Extract the (X, Y) coordinate from the center of the cell holding the provided text.  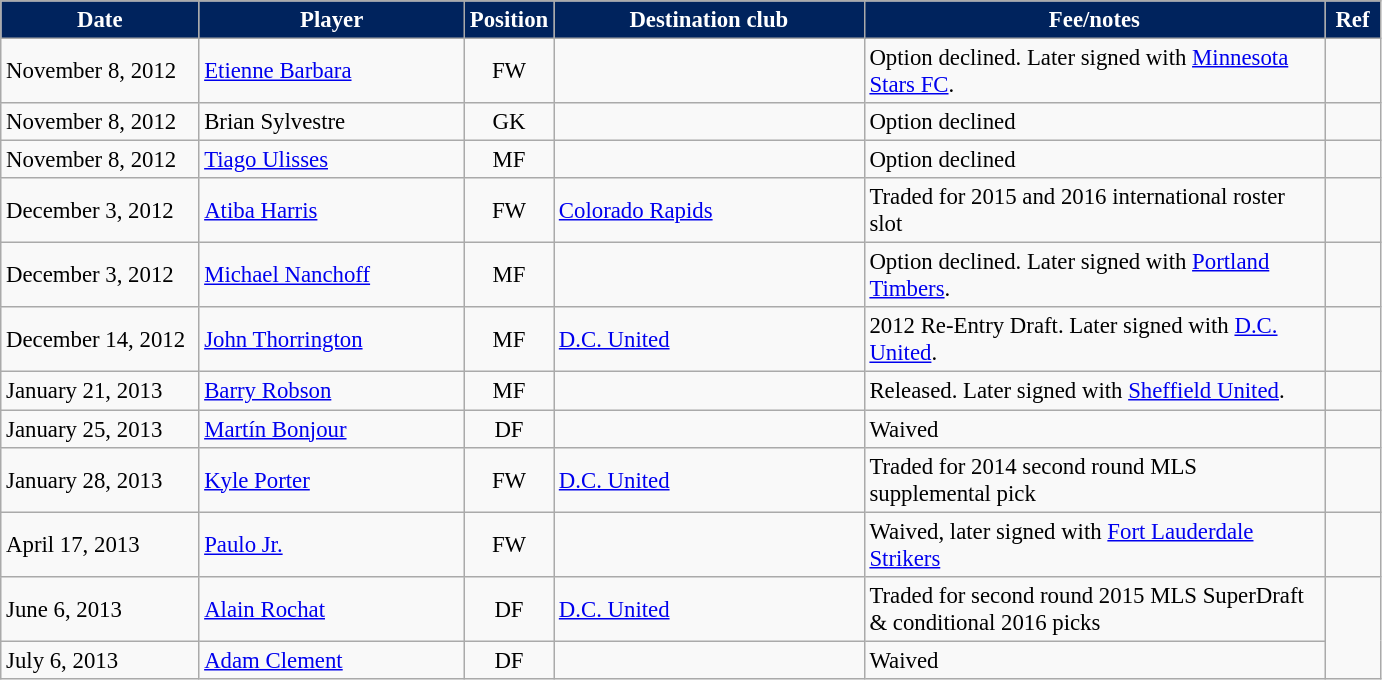
Ref (1353, 20)
John Thorrington (332, 340)
December 14, 2012 (100, 340)
GK (508, 122)
Paulo Jr. (332, 544)
January 21, 2013 (100, 391)
Barry Robson (332, 391)
Option declined. Later signed with Portland Timbers. (1094, 276)
June 6, 2013 (100, 608)
Traded for second round 2015 MLS SuperDraft & conditional 2016 picks (1094, 608)
Alain Rochat (332, 608)
Waived, later signed with Fort Lauderdale Strikers (1094, 544)
April 17, 2013 (100, 544)
Traded for 2015 and 2016 international roster slot (1094, 210)
Etienne Barbara (332, 72)
Released. Later signed with Sheffield United. (1094, 391)
2012 Re-Entry Draft. Later signed with D.C. United. (1094, 340)
Michael Nanchoff (332, 276)
Tiago Ulisses (332, 160)
Fee/notes (1094, 20)
January 28, 2013 (100, 480)
Kyle Porter (332, 480)
Atiba Harris (332, 210)
July 6, 2013 (100, 660)
Date (100, 20)
Position (508, 20)
Colorado Rapids (710, 210)
January 25, 2013 (100, 429)
Brian Sylvestre (332, 122)
Martín Bonjour (332, 429)
Player (332, 20)
Destination club (710, 20)
Traded for 2014 second round MLS supplemental pick (1094, 480)
Adam Clement (332, 660)
Option declined. Later signed with Minnesota Stars FC. (1094, 72)
